From the cell containing the given text, extract its center point as (x, y) coordinate. 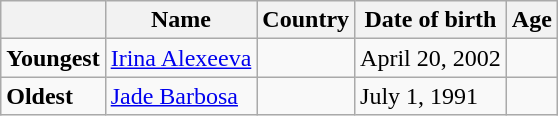
Youngest (53, 58)
July 1, 1991 (431, 96)
Name (181, 20)
April 20, 2002 (431, 58)
Date of birth (431, 20)
Age (532, 20)
Oldest (53, 96)
Jade Barbosa (181, 96)
Country (306, 20)
Irina Alexeeva (181, 58)
